Provide the (X, Y) coordinate of the cell's center where the given text is located.  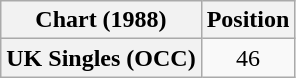
UK Singles (OCC) (101, 58)
Chart (1988) (101, 20)
Position (248, 20)
46 (248, 58)
